Scan for the cell matching the given text and deliver its [X, Y] coordinate at center. 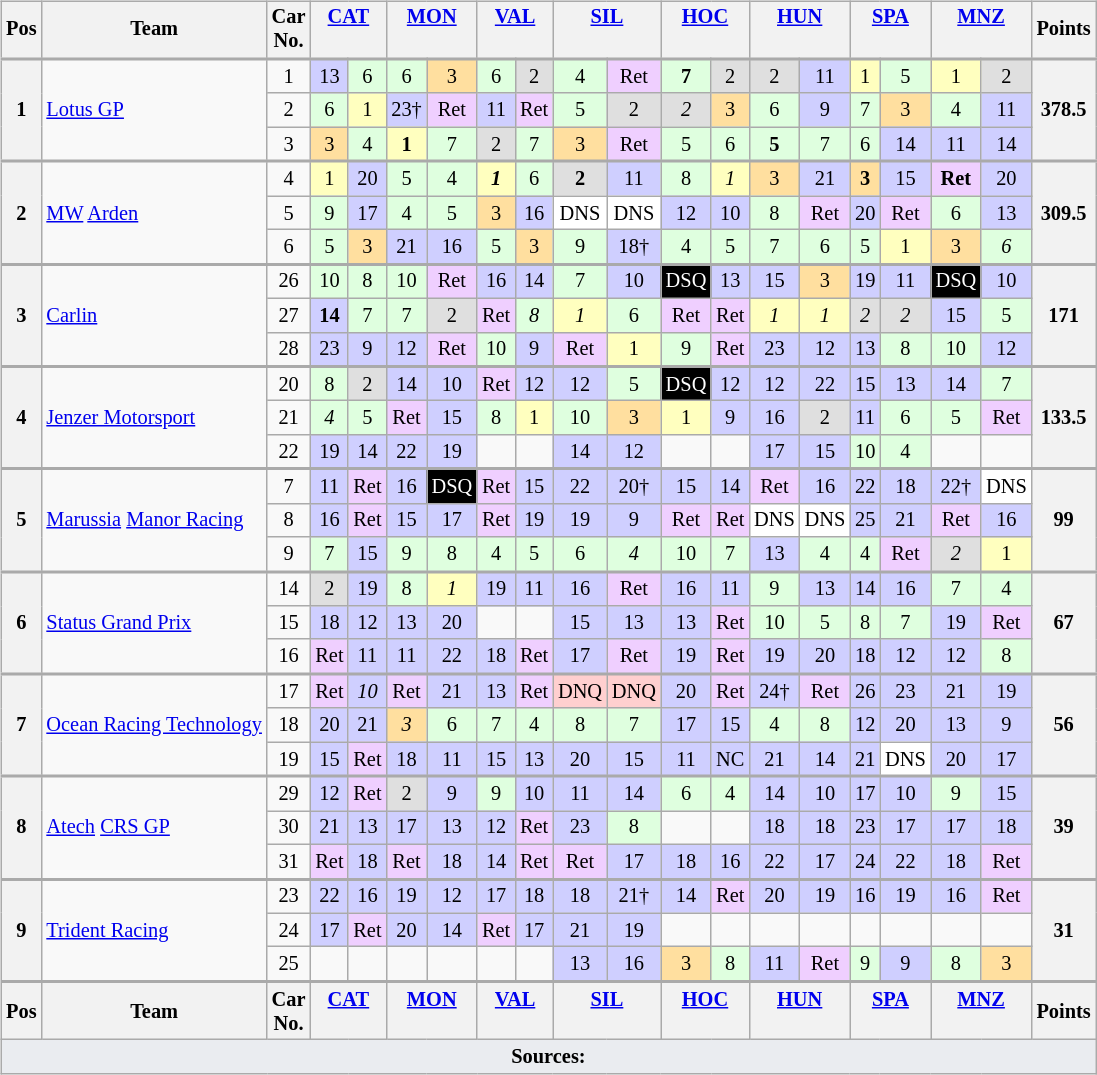
Jenzer Motorsport [154, 417]
56 [1064, 725]
28 [289, 349]
NC [730, 759]
22† [956, 486]
39 [1064, 827]
29 [289, 793]
24† [774, 691]
Atech CRS GP [154, 827]
Lotus GP [154, 110]
133.5 [1064, 417]
99 [1064, 520]
Sources: [548, 1057]
Ocean Racing Technology [154, 725]
378.5 [1064, 110]
20† [634, 486]
Trident Racing [154, 930]
Status Grand Prix [154, 622]
MW Arden [154, 213]
Marussia Manor Racing [154, 520]
18† [634, 247]
67 [1064, 622]
30 [289, 828]
171 [1064, 315]
21† [634, 896]
Carlin [154, 315]
27 [289, 315]
309.5 [1064, 213]
23† [406, 110]
